From the cell containing the given text, extract its center point as (X, Y) coordinate. 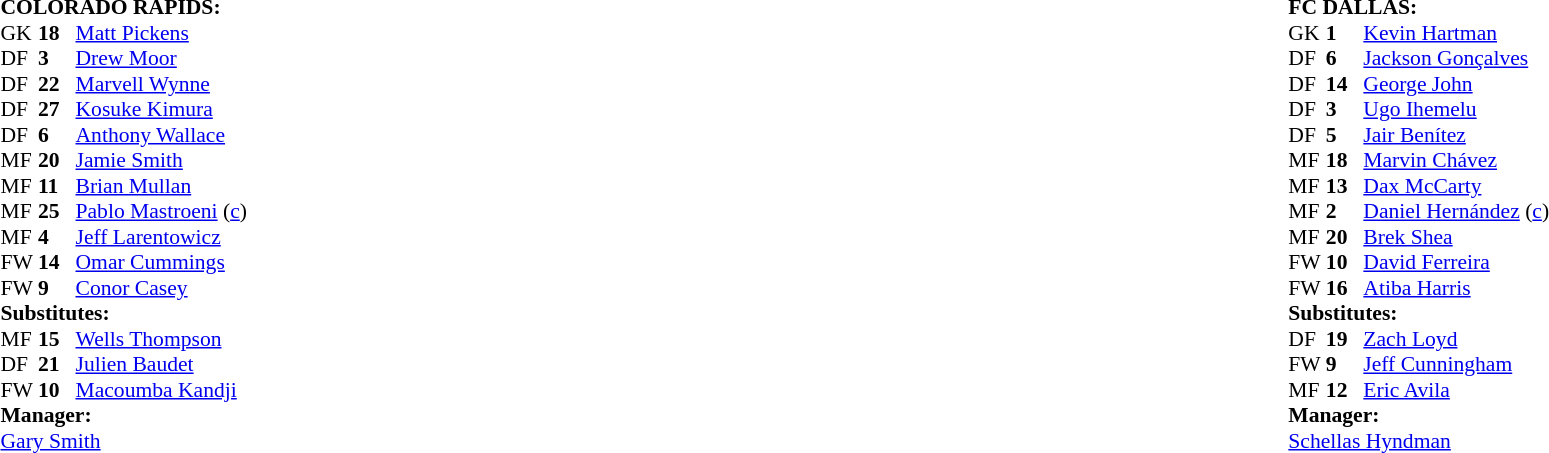
5 (1345, 135)
Jackson Gonçalves (1456, 59)
16 (1345, 288)
George John (1456, 84)
12 (1345, 390)
Macoumba Kandji (162, 390)
Omar Cummings (162, 263)
21 (57, 365)
Brek Shea (1456, 237)
Zach Loyd (1456, 339)
1 (1345, 33)
Conor Casey (162, 288)
Marvell Wynne (162, 84)
Atiba Harris (1456, 288)
2 (1345, 211)
Kosuke Kimura (162, 109)
25 (57, 211)
Jeff Larentowicz (162, 237)
David Ferreira (1456, 263)
Eric Avila (1456, 390)
Drew Moor (162, 59)
Jair Benítez (1456, 135)
Dax McCarty (1456, 186)
15 (57, 339)
Julien Baudet (162, 365)
Matt Pickens (162, 33)
Wells Thompson (162, 339)
Brian Mullan (162, 186)
Marvin Chávez (1456, 161)
Pablo Mastroeni (c) (162, 211)
Jamie Smith (162, 161)
Ugo Ihemelu (1456, 109)
13 (1345, 186)
Kevin Hartman (1456, 33)
Anthony Wallace (162, 135)
11 (57, 186)
22 (57, 84)
27 (57, 109)
Daniel Hernández (c) (1456, 211)
4 (57, 237)
19 (1345, 339)
Jeff Cunningham (1456, 365)
